Locate the cell with the specified text and output its [x, y] center coordinate. 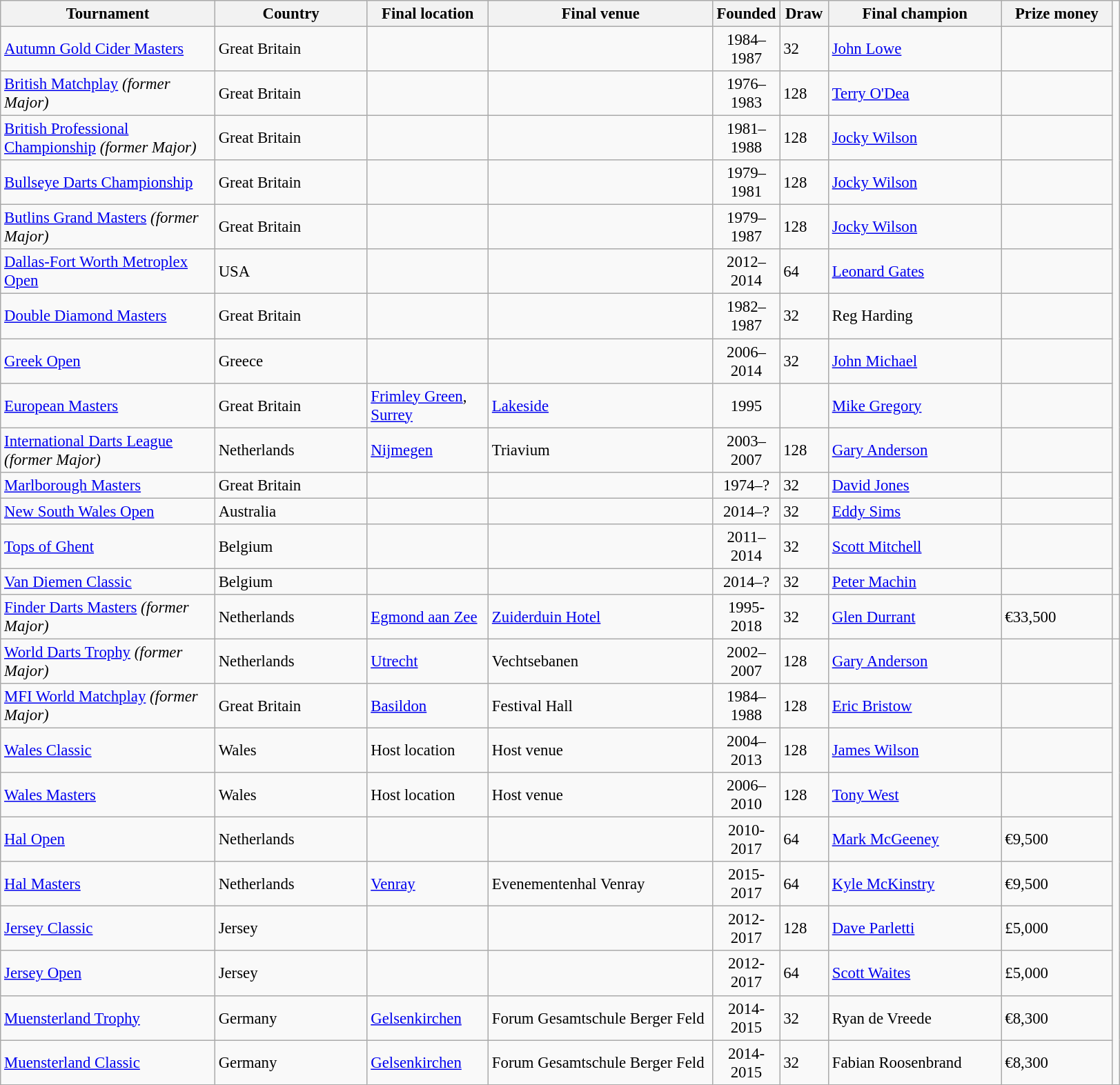
Tony West [915, 795]
Venray [428, 884]
MFI World Matchplay (former Major) [108, 706]
Basildon [428, 706]
Muensterland Trophy [108, 1018]
Final location [428, 14]
Scott Waites [915, 974]
Hal Masters [108, 884]
2002–2007 [747, 661]
1982–1987 [747, 316]
Country [291, 14]
Dave Parletti [915, 928]
1979–1981 [747, 182]
New South Wales Open [108, 511]
Butlins Grand Masters (former Major) [108, 228]
Nijmegen [428, 450]
Wales Masters [108, 795]
2010-2017 [747, 840]
Founded [747, 14]
Final champion [915, 14]
Tops of Ghent [108, 546]
Egmond aan Zee [428, 617]
Draw [805, 14]
Evenementenhal Venray [601, 884]
Eddy Sims [915, 511]
1974–? [747, 485]
Jersey Classic [108, 928]
Eric Bristow [915, 706]
Australia [291, 511]
Bullseye Darts Championship [108, 182]
Ryan de Vreede [915, 1018]
Double Diamond Masters [108, 316]
2006–2010 [747, 795]
Mike Gregory [915, 406]
European Masters [108, 406]
Frimley Green, Surrey [428, 406]
Festival Hall [601, 706]
Mark McGeeney [915, 840]
Kyle McKinstry [915, 884]
Lakeside [601, 406]
James Wilson [915, 750]
1981–1988 [747, 138]
2015-2017 [747, 884]
Wales Classic [108, 750]
1995-2018 [747, 617]
Vechtsebanen [601, 661]
Jersey Open [108, 974]
Fabian Roosenbrand [915, 1062]
British Professional Championship (former Major) [108, 138]
British Matchplay (former Major) [108, 94]
Triavium [601, 450]
Muensterland Classic [108, 1062]
1984–1988 [747, 706]
Peter Machin [915, 581]
2006–2014 [747, 361]
1995 [747, 406]
Final venue [601, 14]
Glen Durrant [915, 617]
2011–2014 [747, 546]
1979–1987 [747, 228]
Prize money [1057, 14]
Utrecht [428, 661]
2012–2014 [747, 272]
€33,500 [1057, 617]
1976–1983 [747, 94]
Greece [291, 361]
Greek Open [108, 361]
Reg Harding [915, 316]
Dallas-Fort Worth Metroplex Open [108, 272]
Leonard Gates [915, 272]
2004–2013 [747, 750]
World Darts Trophy (former Major) [108, 661]
USA [291, 272]
Van Diemen Classic [108, 581]
Scott Mitchell [915, 546]
John Michael [915, 361]
Marlborough Masters [108, 485]
International Darts League (former Major) [108, 450]
John Lowe [915, 50]
Zuiderduin Hotel [601, 617]
Terry O'Dea [915, 94]
Tournament [108, 14]
Autumn Gold Cider Masters [108, 50]
2003–2007 [747, 450]
Finder Darts Masters (former Major) [108, 617]
David Jones [915, 485]
1984–1987 [747, 50]
Hal Open [108, 840]
